Determine the [X, Y] coordinate at the center of the cell enclosing the given text.  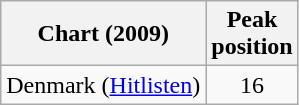
16 [252, 85]
Peakposition [252, 34]
Denmark (Hitlisten) [104, 85]
Chart (2009) [104, 34]
